Determine the (X, Y) coordinate at the center of the cell enclosing the given text.  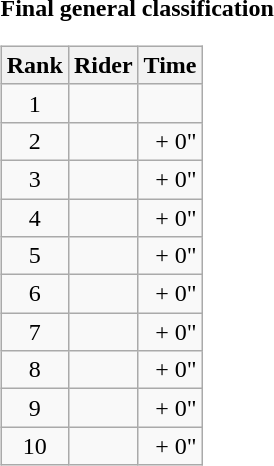
6 (34, 294)
7 (34, 332)
9 (34, 408)
2 (34, 141)
Rank (34, 65)
3 (34, 179)
1 (34, 103)
4 (34, 217)
Time (170, 65)
Rider (103, 65)
10 (34, 446)
8 (34, 370)
5 (34, 256)
